Pinpoint the cell where the given text exists, returning its (X, Y) midpoint coordinate. 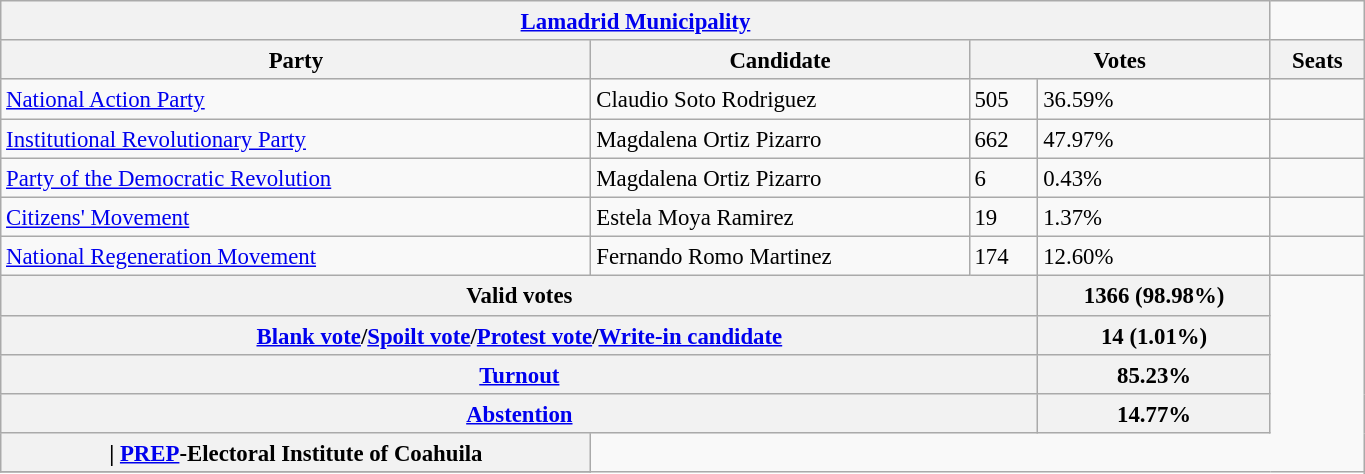
Votes (1120, 60)
Lamadrid Municipality (636, 20)
National Regeneration Movement (296, 256)
174 (1004, 256)
Institutional Revolutionary Party (296, 138)
Party of the Democratic Revolution (296, 178)
1.37% (1154, 216)
Fernando Romo Martinez (780, 256)
Abstention (520, 414)
Party (296, 60)
1366 (98.98%) (1154, 296)
36.59% (1154, 100)
47.97% (1154, 138)
Blank vote/Spoilt vote/Protest vote/Write-in candidate (520, 334)
Estela Moya Ramirez (780, 216)
Valid votes (520, 296)
Turnout (520, 374)
12.60% (1154, 256)
6 (1004, 178)
14.77% (1154, 414)
Citizens' Movement (296, 216)
0.43% (1154, 178)
Candidate (780, 60)
85.23% (1154, 374)
662 (1004, 138)
Claudio Soto Rodriguez (780, 100)
Seats (1317, 60)
| PREP-Electoral Institute of Coahuila (296, 452)
19 (1004, 216)
National Action Party (296, 100)
505 (1004, 100)
14 (1.01%) (1154, 334)
